Extract the [X, Y] coordinate from the center of the cell holding the provided text.  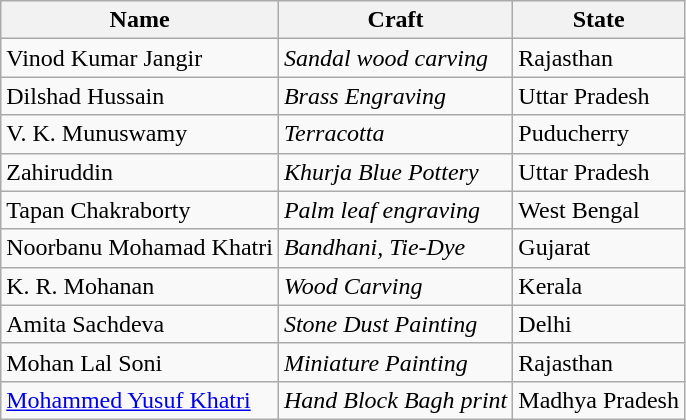
Zahiruddin [140, 172]
Brass Engraving [395, 96]
Name [140, 20]
Delhi [599, 324]
Puducherry [599, 134]
Dilshad Hussain [140, 96]
Madhya Pradesh [599, 400]
Mohan Lal Soni [140, 362]
Terracotta [395, 134]
Tapan Chakraborty [140, 210]
Sandal wood carving [395, 58]
Khurja Blue Pottery [395, 172]
Miniature Painting [395, 362]
Bandhani, Tie-Dye [395, 248]
Hand Block Bagh print [395, 400]
Mohammed Yusuf Khatri [140, 400]
State [599, 20]
Gujarat [599, 248]
Wood Carving [395, 286]
West Bengal [599, 210]
Kerala [599, 286]
Stone Dust Painting [395, 324]
V. K. Munuswamy [140, 134]
Vinod Kumar Jangir [140, 58]
Palm leaf engraving [395, 210]
Amita Sachdeva [140, 324]
Noorbanu Mohamad Khatri [140, 248]
Craft [395, 20]
K. R. Mohanan [140, 286]
